Return the [X, Y] coordinate for the center point of the cell that contains the specified text.  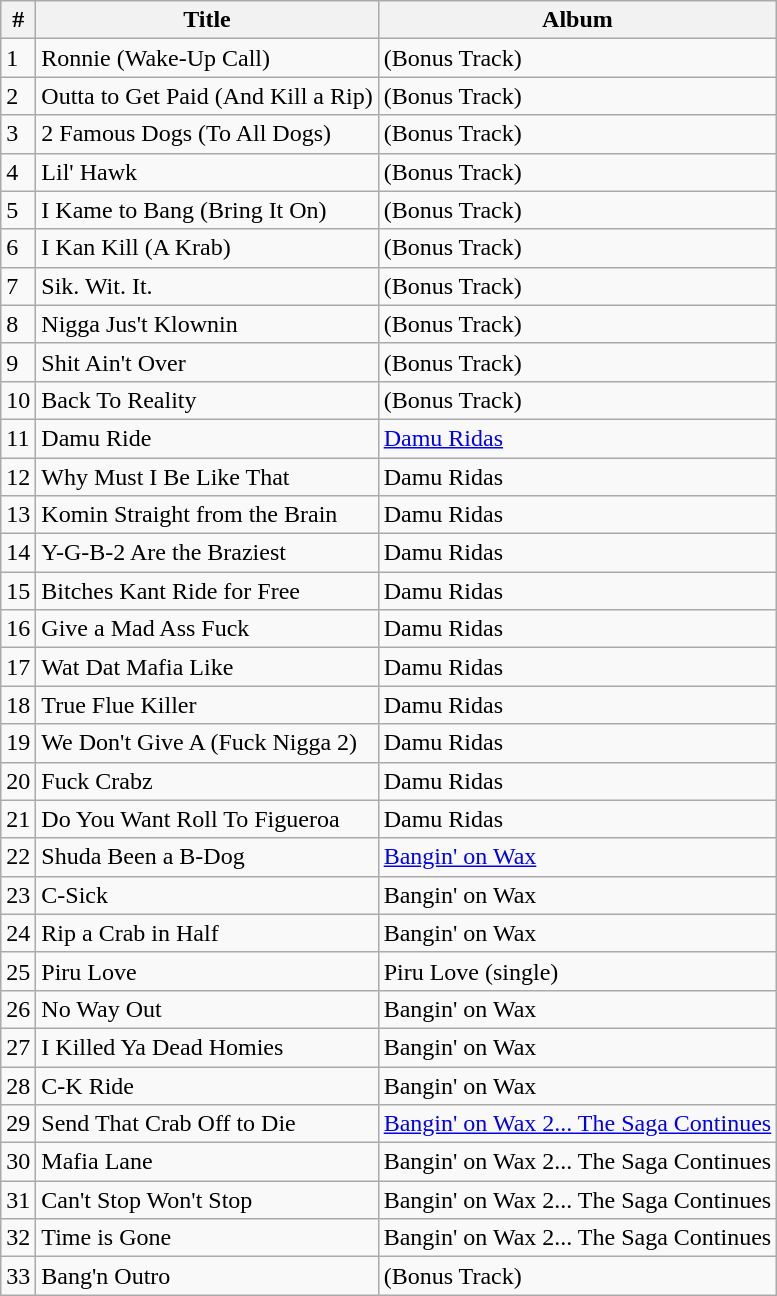
Bitches Kant Ride for Free [207, 591]
Komin Straight from the Brain [207, 515]
31 [18, 1200]
25 [18, 971]
15 [18, 591]
C-K Ride [207, 1085]
9 [18, 362]
No Way Out [207, 1009]
Give a Mad Ass Fuck [207, 629]
Shuda Been a B-Dog [207, 857]
20 [18, 781]
16 [18, 629]
Title [207, 20]
Time is Gone [207, 1238]
Rip a Crab in Half [207, 933]
Nigga Jus't Klownin [207, 324]
6 [18, 248]
Wat Dat Mafia Like [207, 667]
32 [18, 1238]
Fuck Crabz [207, 781]
Mafia Lane [207, 1162]
Bang'n Outro [207, 1276]
Why Must I Be Like That [207, 477]
19 [18, 743]
Lil' Hawk [207, 172]
Can't Stop Won't Stop [207, 1200]
5 [18, 210]
True Flue Killer [207, 705]
14 [18, 553]
C-Sick [207, 895]
8 [18, 324]
24 [18, 933]
Shit Ain't Over [207, 362]
17 [18, 667]
2 Famous Dogs (To All Dogs) [207, 134]
27 [18, 1047]
21 [18, 819]
Piru Love [207, 971]
10 [18, 400]
I Kame to Bang (Bring It On) [207, 210]
7 [18, 286]
I Killed Ya Dead Homies [207, 1047]
Send That Crab Off to Die [207, 1124]
Y-G-B-2 Are the Braziest [207, 553]
Sik. Wit. It. [207, 286]
Do You Want Roll To Figueroa [207, 819]
We Don't Give A (Fuck Nigga 2) [207, 743]
18 [18, 705]
Album [578, 20]
2 [18, 96]
1 [18, 58]
30 [18, 1162]
Piru Love (single) [578, 971]
# [18, 20]
29 [18, 1124]
28 [18, 1085]
3 [18, 134]
11 [18, 438]
33 [18, 1276]
4 [18, 172]
Outta to Get Paid (And Kill a Rip) [207, 96]
12 [18, 477]
Ronnie (Wake-Up Call) [207, 58]
22 [18, 857]
I Kan Kill (A Krab) [207, 248]
Back To Reality [207, 400]
Damu Ride [207, 438]
26 [18, 1009]
23 [18, 895]
13 [18, 515]
